Determine the [X, Y] coordinate at the center of the cell enclosing the given text.  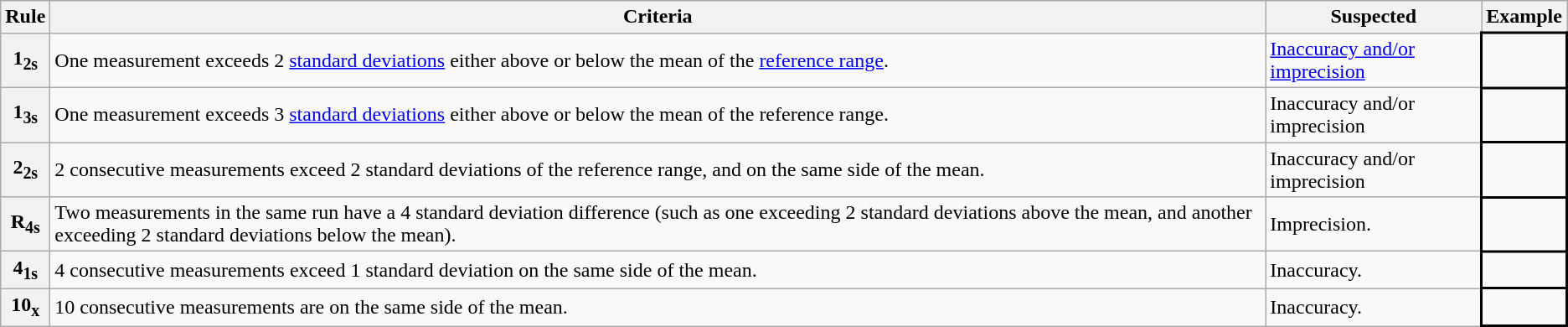
R4s [25, 225]
2 consecutive measurements exceed 2 standard deviations of the reference range, and on the same side of the mean. [658, 169]
Imprecision. [1374, 225]
Criteria [658, 17]
12s [25, 60]
Rule [25, 17]
10 consecutive measurements are on the same side of the mean. [658, 307]
One measurement exceeds 2 standard deviations either above or below the mean of the reference range. [658, 60]
Suspected [1374, 17]
One measurement exceeds 3 standard deviations either above or below the mean of the reference range. [658, 116]
Example [1524, 17]
10x [25, 307]
22s [25, 169]
4 consecutive measurements exceed 1 standard deviation on the same side of the mean. [658, 270]
13s [25, 116]
41s [25, 270]
